From the cell containing the given text, extract its center point as [X, Y] coordinate. 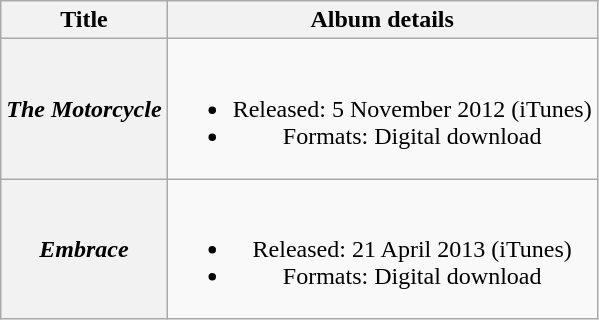
The Motorcycle [84, 109]
Album details [382, 20]
Released: 21 April 2013 (iTunes)Formats: Digital download [382, 249]
Embrace [84, 249]
Released: 5 November 2012 (iTunes)Formats: Digital download [382, 109]
Title [84, 20]
